Pinpoint the cell where the given text exists, returning its [X, Y] midpoint coordinate. 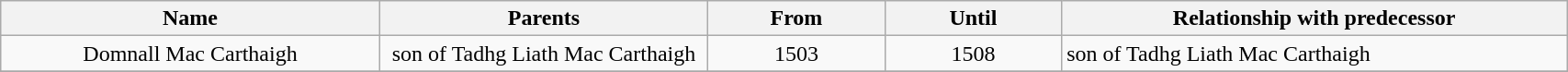
Name [190, 18]
Until [973, 18]
Domnall Mac Carthaigh [190, 54]
Parents [544, 18]
1503 [796, 54]
Relationship with predecessor [1314, 18]
1508 [973, 54]
From [796, 18]
